Pinpoint the cell where the given text exists, returning its (x, y) midpoint coordinate. 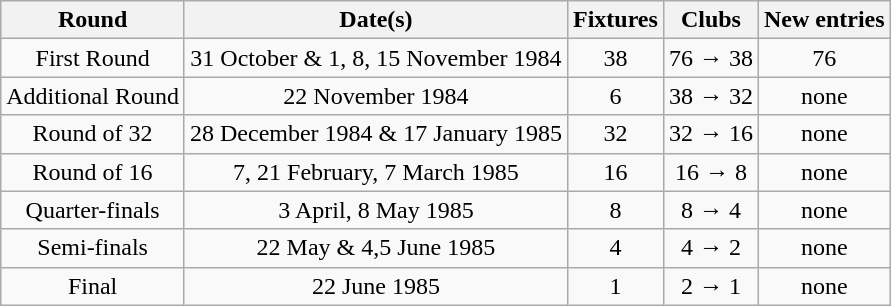
31 October & 1, 8, 15 November 1984 (376, 58)
16 → 8 (710, 172)
Final (93, 286)
22 May & 4,5 June 1985 (376, 248)
Date(s) (376, 20)
76 → 38 (710, 58)
32 (615, 134)
First Round (93, 58)
32 → 16 (710, 134)
3 April, 8 May 1985 (376, 210)
4 (615, 248)
76 (824, 58)
Additional Round (93, 96)
16 (615, 172)
8 → 4 (710, 210)
38 (615, 58)
28 December 1984 & 17 January 1985 (376, 134)
New entries (824, 20)
1 (615, 286)
Round (93, 20)
Clubs (710, 20)
22 June 1985 (376, 286)
Semi-finals (93, 248)
8 (615, 210)
38 → 32 (710, 96)
Quarter-finals (93, 210)
Round of 32 (93, 134)
4 → 2 (710, 248)
Fixtures (615, 20)
Round of 16 (93, 172)
6 (615, 96)
22 November 1984 (376, 96)
2 → 1 (710, 286)
7, 21 February, 7 March 1985 (376, 172)
